Find where the given text appears and provide that cell's center as [X, Y] coordinate. 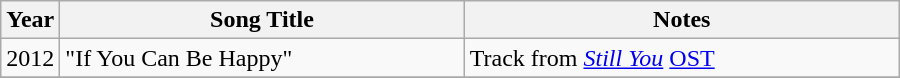
2012 [30, 58]
Notes [682, 20]
Track from Still You OST [682, 58]
Song Title [262, 20]
"If You Can Be Happy" [262, 58]
Year [30, 20]
